Return [X, Y] of the center of cell containing provided text 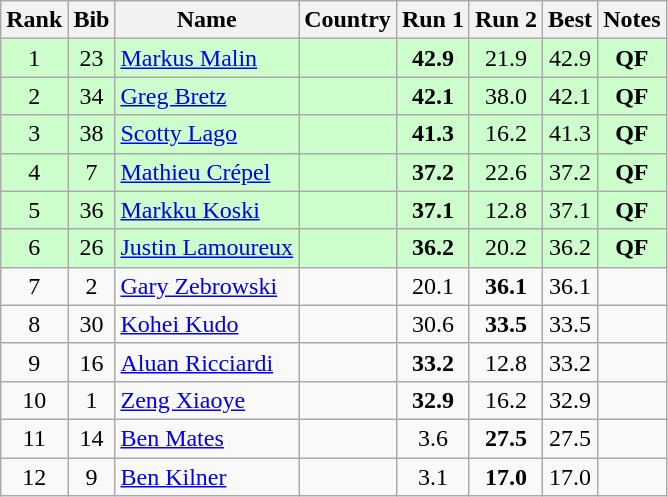
4 [34, 172]
Markku Koski [207, 210]
Zeng Xiaoye [207, 400]
38.0 [506, 96]
23 [92, 58]
30 [92, 324]
Gary Zebrowski [207, 286]
Bib [92, 20]
3.6 [432, 438]
11 [34, 438]
5 [34, 210]
3.1 [432, 477]
20.1 [432, 286]
12 [34, 477]
26 [92, 248]
20.2 [506, 248]
Scotty Lago [207, 134]
Best [570, 20]
Ben Kilner [207, 477]
Greg Bretz [207, 96]
10 [34, 400]
Country [348, 20]
Justin Lamoureux [207, 248]
Run 2 [506, 20]
14 [92, 438]
38 [92, 134]
Run 1 [432, 20]
Rank [34, 20]
6 [34, 248]
Ben Mates [207, 438]
22.6 [506, 172]
Aluan Ricciardi [207, 362]
Notes [632, 20]
36 [92, 210]
16 [92, 362]
34 [92, 96]
Name [207, 20]
3 [34, 134]
Kohei Kudo [207, 324]
30.6 [432, 324]
Mathieu Crépel [207, 172]
21.9 [506, 58]
Markus Malin [207, 58]
8 [34, 324]
